Output the (X, Y) coordinate of the center of the cell containing the given text.  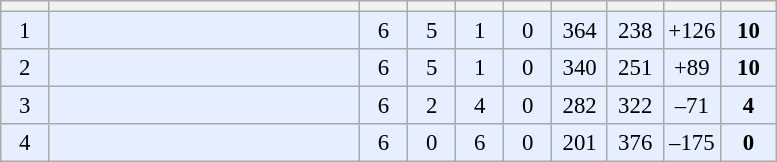
364 (580, 31)
–175 (692, 143)
282 (580, 106)
376 (635, 143)
–71 (692, 106)
251 (635, 68)
3 (25, 106)
340 (580, 68)
201 (580, 143)
+89 (692, 68)
+126 (692, 31)
322 (635, 106)
238 (635, 31)
